Find where the given text appears and provide that cell's center as [x, y] coordinate. 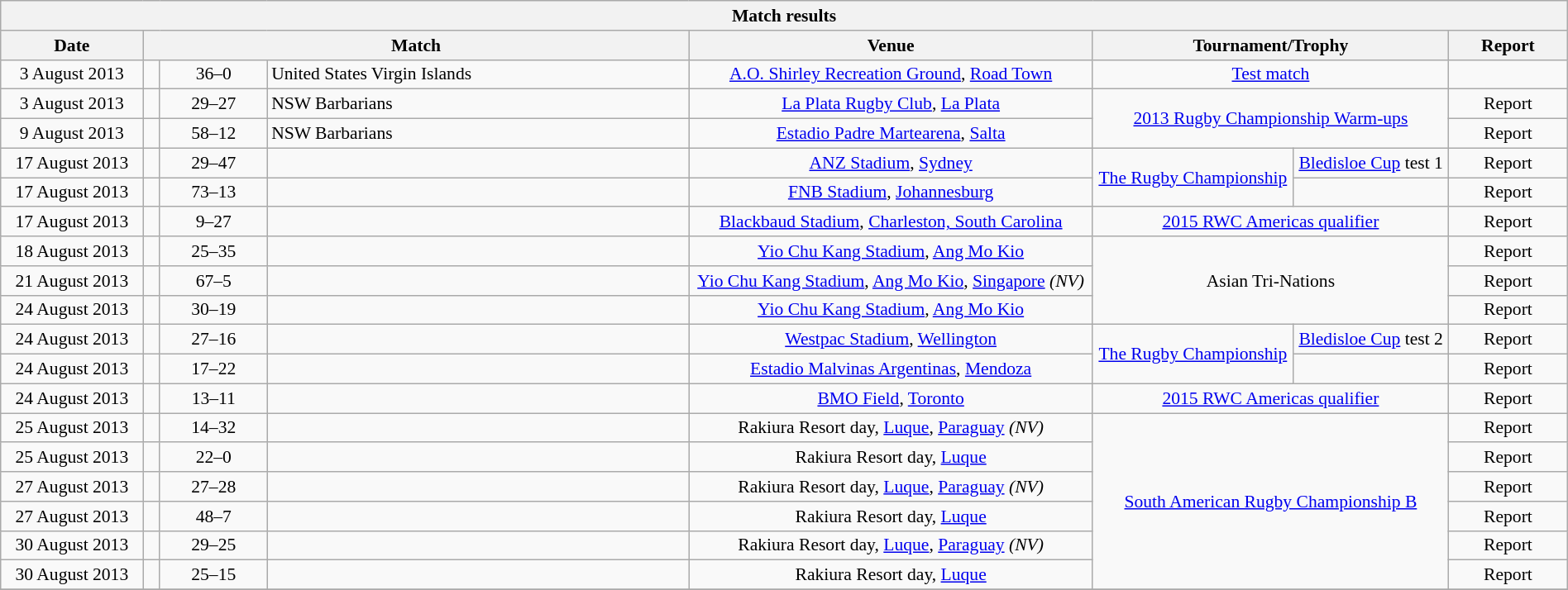
Test match [1270, 74]
22–0 [213, 458]
29–47 [213, 163]
Yio Chu Kang Stadium, Ang Mo Kio, Singapore (NV) [891, 281]
21 August 2013 [72, 281]
Estadio Malvinas Argentinas, Mendoza [891, 369]
Blackbaud Stadium, Charleston, South Carolina [891, 222]
South American Rugby Championship B [1270, 502]
18 August 2013 [72, 251]
A.O. Shirley Recreation Ground, Road Town [891, 74]
9–27 [213, 222]
36–0 [213, 74]
25–35 [213, 251]
United States Virgin Islands [478, 74]
Bledisloe Cup test 2 [1371, 340]
La Plata Rugby Club, La Plata [891, 104]
58–12 [213, 134]
FNB Stadium, Johannesburg [891, 193]
73–13 [213, 193]
14–32 [213, 428]
9 August 2013 [72, 134]
67–5 [213, 281]
13–11 [213, 398]
Westpac Stadium, Wellington [891, 340]
Match [416, 45]
48–7 [213, 516]
Asian Tri-Nations [1270, 281]
Bledisloe Cup test 1 [1371, 163]
BMO Field, Toronto [891, 398]
Venue [891, 45]
30–19 [213, 310]
29–27 [213, 104]
17–22 [213, 369]
25–15 [213, 575]
27–28 [213, 487]
ANZ Stadium, Sydney [891, 163]
Tournament/Trophy [1270, 45]
2013 Rugby Championship Warm-ups [1270, 119]
27–16 [213, 340]
29–25 [213, 545]
Estadio Padre Martearena, Salta [891, 134]
Match results [784, 16]
Date [72, 45]
